Scan for the cell matching the given text and deliver its (x, y) coordinate at center. 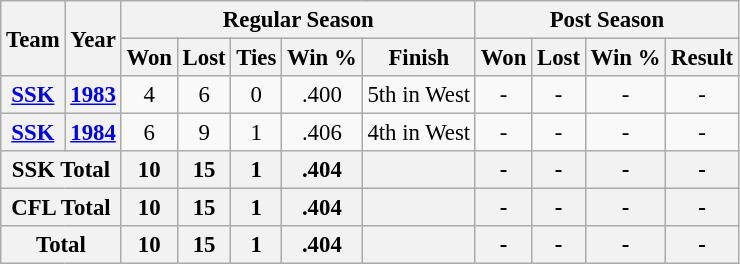
Regular Season (298, 20)
.406 (322, 133)
5th in West (418, 95)
4 (149, 95)
CFL Total (61, 208)
1984 (93, 133)
Year (93, 38)
Total (61, 245)
Team (33, 38)
1983 (93, 95)
9 (204, 133)
Finish (418, 58)
0 (256, 95)
SSK Total (61, 170)
4th in West (418, 133)
Result (702, 58)
Ties (256, 58)
.400 (322, 95)
Post Season (606, 20)
